Search for the cell housing the specified text and yield its (X, Y) center coordinate. 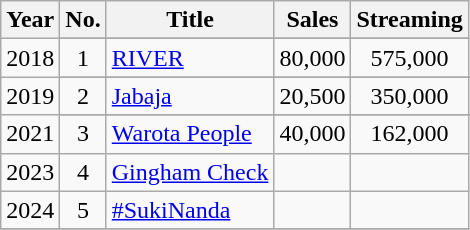
No. (83, 20)
Sales (312, 20)
1 (83, 58)
Streaming (410, 20)
2023 (30, 172)
5 (83, 210)
2018 (30, 58)
2 (83, 96)
4 (83, 172)
162,000 (410, 134)
Title (190, 20)
350,000 (410, 96)
#SukiNanda (190, 210)
2024 (30, 210)
RIVER (190, 58)
2021 (30, 134)
80,000 (312, 58)
Year (30, 20)
2019 (30, 96)
Warota People (190, 134)
40,000 (312, 134)
3 (83, 134)
Jabaja (190, 96)
20,500 (312, 96)
Gingham Check (190, 172)
575,000 (410, 58)
